Determine the (X, Y) coordinate at the center of the cell enclosing the given text.  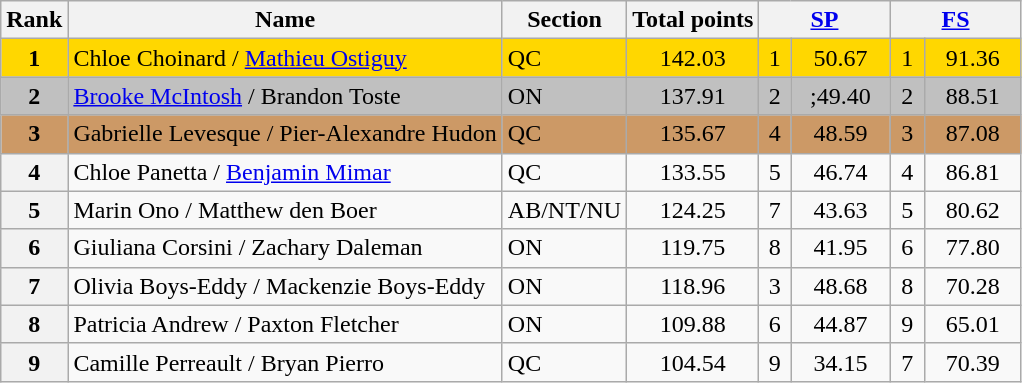
43.63 (840, 210)
142.03 (693, 58)
Camille Perreault / Bryan Pierro (285, 362)
Rank (34, 20)
104.54 (693, 362)
119.75 (693, 248)
135.67 (693, 134)
46.74 (840, 172)
Section (564, 20)
137.91 (693, 96)
48.59 (840, 134)
77.80 (972, 248)
Chloe Choinard / Mathieu Ostiguy (285, 58)
Patricia Andrew / Paxton Fletcher (285, 324)
86.81 (972, 172)
48.68 (840, 286)
;49.40 (840, 96)
91.36 (972, 58)
AB/NT/NU (564, 210)
34.15 (840, 362)
87.08 (972, 134)
109.88 (693, 324)
70.39 (972, 362)
41.95 (840, 248)
124.25 (693, 210)
Name (285, 20)
65.01 (972, 324)
Total points (693, 20)
118.96 (693, 286)
133.55 (693, 172)
88.51 (972, 96)
Gabrielle Levesque / Pier-Alexandre Hudon (285, 134)
Chloe Panetta / Benjamin Mimar (285, 172)
80.62 (972, 210)
44.87 (840, 324)
FS (956, 20)
Brooke McIntosh / Brandon Toste (285, 96)
70.28 (972, 286)
SP (824, 20)
Giuliana Corsini / Zachary Daleman (285, 248)
Marin Ono / Matthew den Boer (285, 210)
Olivia Boys-Eddy / Mackenzie Boys-Eddy (285, 286)
50.67 (840, 58)
